Search for the cell housing the specified text and yield its (X, Y) center coordinate. 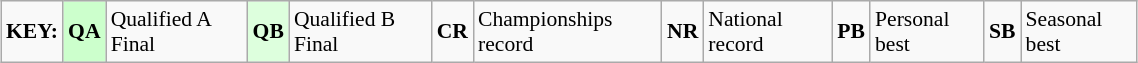
National record (768, 32)
Championships record (568, 32)
QB (268, 32)
QA (84, 32)
NR (682, 32)
Personal best (927, 32)
Seasonal best (1079, 32)
Qualified B Final (360, 32)
CR (452, 32)
SB (1002, 32)
Qualified A Final (177, 32)
PB (851, 32)
KEY: (32, 32)
